Find where the given text appears and provide that cell's center as [X, Y] coordinate. 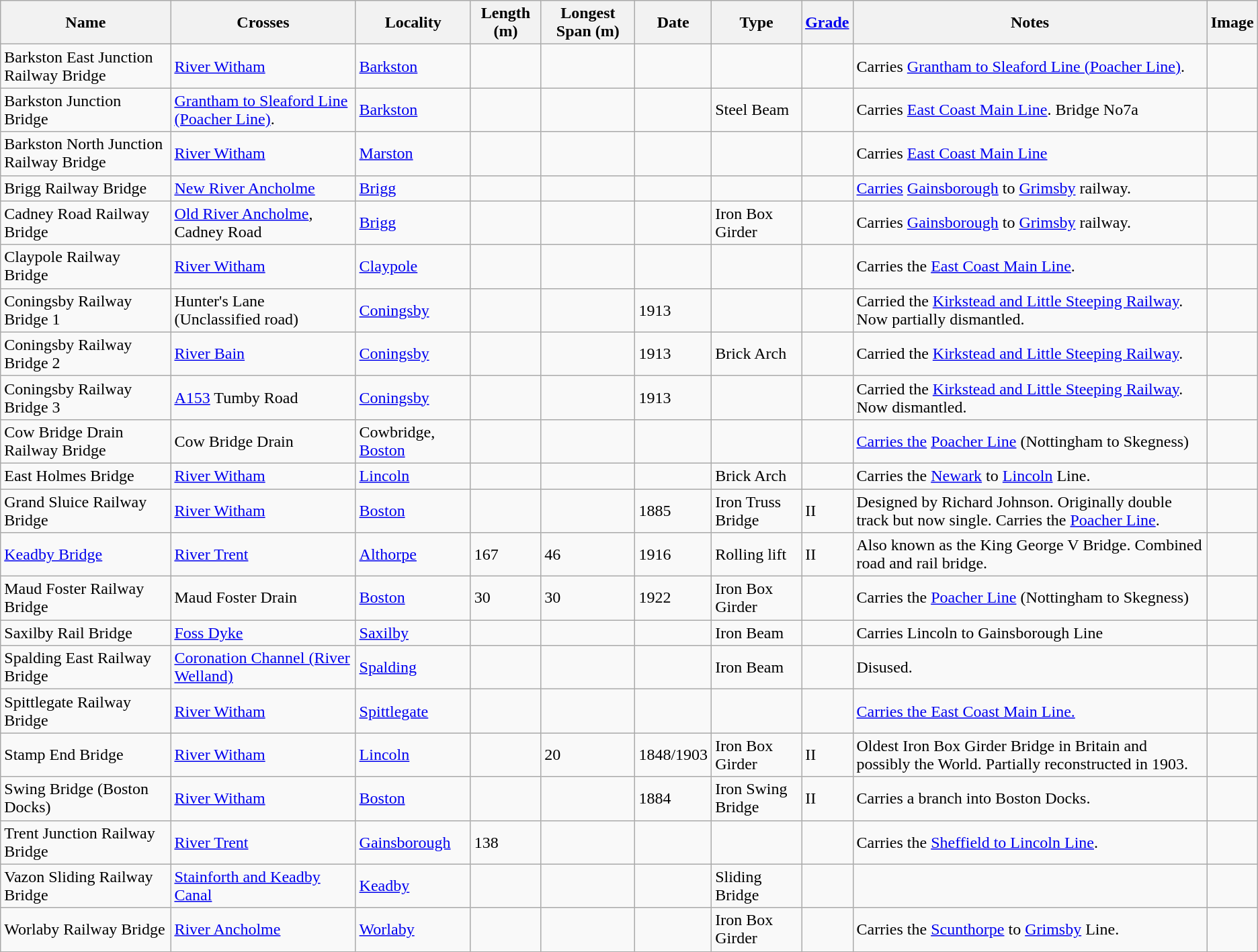
Keadby [413, 885]
Vazon Sliding Railway Bridge [86, 885]
Rolling lift [757, 555]
Worlaby Railway Bridge [86, 930]
1916 [673, 555]
Keadby Bridge [86, 555]
Carries Grantham to Sleaford Line (Poacher Line). [1030, 66]
Type [757, 23]
Worlaby [413, 930]
Stamp End Bridge [86, 755]
Coronation Channel (River Welland) [263, 668]
Locality [413, 23]
New River Ancholme [263, 188]
Spalding [413, 668]
Carried the Kirkstead and Little Steeping Railway. Now partially dismantled. [1030, 310]
Swing Bridge (Boston Docks) [86, 798]
Length (m) [505, 23]
River Bain [263, 353]
Carries East Coast Main Line. Bridge No7a [1030, 110]
Sliding Bridge [757, 885]
Carries the Newark to Lincoln Line. [1030, 476]
1885 [673, 511]
Spittlegate [413, 711]
Also known as the King George V Bridge. Combined road and rail bridge. [1030, 555]
Barkston North Junction Railway Bridge [86, 153]
Althorpe [413, 555]
Claypole Railway Bridge [86, 266]
Saxilby Rail Bridge [86, 633]
Oldest Iron Box Girder Bridge in Britain and possibly the World. Partially reconstructed in 1903. [1030, 755]
Hunter's Lane (Unclassified road) [263, 310]
Coningsby Railway Bridge 2 [86, 353]
East Holmes Bridge [86, 476]
Carries Lincoln to Gainsborough Line [1030, 633]
1884 [673, 798]
Carries East Coast Main Line [1030, 153]
Barkston East Junction Railway Bridge [86, 66]
138 [505, 842]
Name [86, 23]
Foss Dyke [263, 633]
Grand Sluice Railway Bridge [86, 511]
Stainforth and Keadby Canal [263, 885]
Trent Junction Railway Bridge [86, 842]
Coningsby Railway Bridge 3 [86, 398]
Grade [827, 23]
Old River Ancholme, Cadney Road [263, 223]
20 [588, 755]
Barkston Junction Bridge [86, 110]
Image [1232, 23]
Date [673, 23]
Carries the Scunthorpe to Grimsby Line. [1030, 930]
A153 Tumby Road [263, 398]
Cowbridge, Boston [413, 441]
Longest Span (m) [588, 23]
1848/1903 [673, 755]
Cow Bridge Drain [263, 441]
Notes [1030, 23]
Disused. [1030, 668]
River Ancholme [263, 930]
Saxilby [413, 633]
46 [588, 555]
Brigg Railway Bridge [86, 188]
Carried the Kirkstead and Little Steeping Railway. Now dismantled. [1030, 398]
167 [505, 555]
Spalding East Railway Bridge [86, 668]
Gainsborough [413, 842]
Maud Foster Drain [263, 598]
Marston [413, 153]
Maud Foster Railway Bridge [86, 598]
Cadney Road Railway Bridge [86, 223]
Claypole [413, 266]
Grantham to Sleaford Line (Poacher Line). [263, 110]
Cow Bridge Drain Railway Bridge [86, 441]
Iron Swing Bridge [757, 798]
1922 [673, 598]
Carried the Kirkstead and Little Steeping Railway. [1030, 353]
Crosses [263, 23]
Carries the Sheffield to Lincoln Line. [1030, 842]
Carries a branch into Boston Docks. [1030, 798]
Spittlegate Railway Bridge [86, 711]
Steel Beam [757, 110]
Coningsby Railway Bridge 1 [86, 310]
Iron Truss Bridge [757, 511]
Designed by Richard Johnson. Originally double track but now single. Carries the Poacher Line. [1030, 511]
